Search for the cell housing the specified text and yield its (x, y) center coordinate. 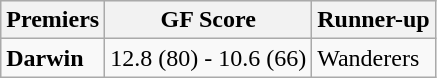
Darwin (53, 58)
GF Score (208, 20)
12.8 (80) - 10.6 (66) (208, 58)
Wanderers (374, 58)
Premiers (53, 20)
Runner-up (374, 20)
